Locate the cell with the specified text and output its (X, Y) center coordinate. 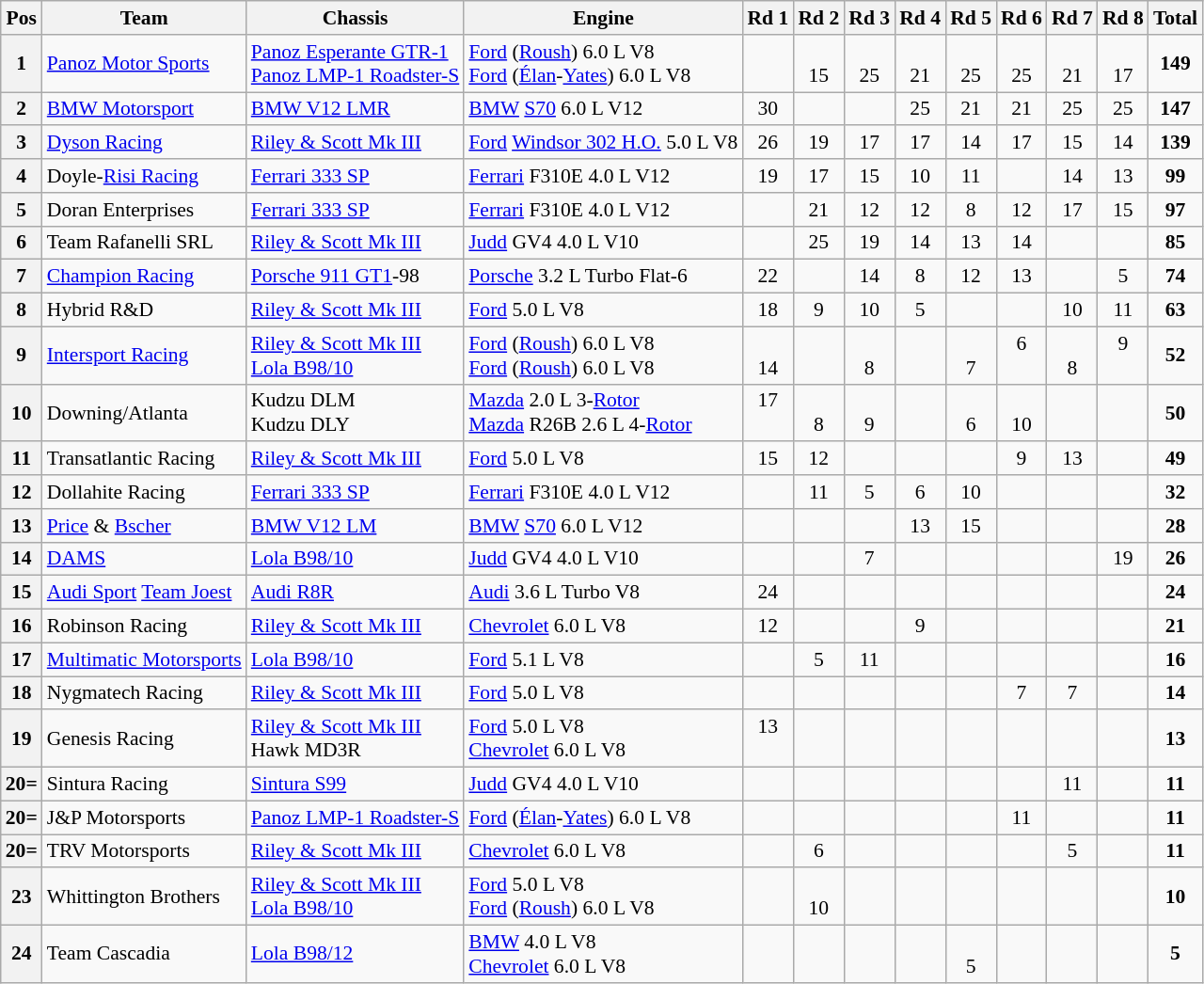
BMW Motorsport (145, 109)
Hybrid R&D (145, 310)
BMW 4.0 L V8Chevrolet 6.0 L V8 (603, 954)
Ford 5.1 L V8 (603, 659)
3 (22, 143)
Ford 5.0 L V8Chevrolet 6.0 L V8 (603, 739)
2 (22, 109)
Rd 5 (971, 18)
97 (1176, 210)
Team Cascadia (145, 954)
Riley & Scott Mk IIIHawk MD3R (356, 739)
Engine (603, 18)
Sintura Racing (145, 785)
Champion Racing (145, 277)
Whittington Brothers (145, 897)
147 (1176, 109)
4 (22, 176)
Mazda 2.0 L 3-RotorMazda R26B 2.6 L 4-Rotor (603, 412)
22 (768, 277)
Rd 4 (920, 18)
74 (1176, 277)
Audi 3.6 L Turbo V8 (603, 593)
Genesis Racing (145, 739)
32 (1176, 492)
Rd 8 (1123, 18)
Multimatic Motorsports (145, 659)
Audi Sport Team Joest (145, 593)
Ford (Roush) 6.0 L V8Ford (Roush) 6.0 L V8 (603, 356)
Porsche 3.2 L Turbo Flat-6 (603, 277)
Pos (22, 18)
Ford (Roush) 6.0 L V8Ford (Élan-Yates) 6.0 L V8 (603, 64)
Audi R8R (356, 593)
Transatlantic Racing (145, 459)
149 (1176, 64)
J&P Motorsports (145, 817)
49 (1176, 459)
Downing/Atlanta (145, 412)
63 (1176, 310)
Total (1176, 18)
Panoz LMP-1 Roadster-S (356, 817)
50 (1176, 412)
Lola B98/12 (356, 954)
BMW V12 LM (356, 526)
Rd 6 (1022, 18)
Team Rafanelli SRL (145, 243)
Rd 3 (869, 18)
30 (768, 109)
52 (1176, 356)
Robinson Racing (145, 627)
Porsche 911 GT1-98 (356, 277)
Rd 7 (1072, 18)
Team (145, 18)
Rd 2 (818, 18)
DAMS (145, 559)
Chassis (356, 18)
Ford 5.0 L V8Ford (Roush) 6.0 L V8 (603, 897)
Sintura S99 (356, 785)
Kudzu DLMKudzu DLY (356, 412)
BMW V12 LMR (356, 109)
Panoz Esperante GTR-1Panoz LMP-1 Roadster-S (356, 64)
99 (1176, 176)
Rd 1 (768, 18)
Dollahite Racing (145, 492)
28 (1176, 526)
Price & Bscher (145, 526)
85 (1176, 243)
Dyson Racing (145, 143)
Ford (Élan-Yates) 6.0 L V8 (603, 817)
Intersport Racing (145, 356)
139 (1176, 143)
Panoz Motor Sports (145, 64)
TRV Motorsports (145, 851)
Doran Enterprises (145, 210)
Nygmatech Racing (145, 693)
Ford Windsor 302 H.O. 5.0 L V8 (603, 143)
1 (22, 64)
Doyle-Risi Racing (145, 176)
23 (22, 897)
